Return the (x, y) coordinate for the center point of the cell that contains the specified text.  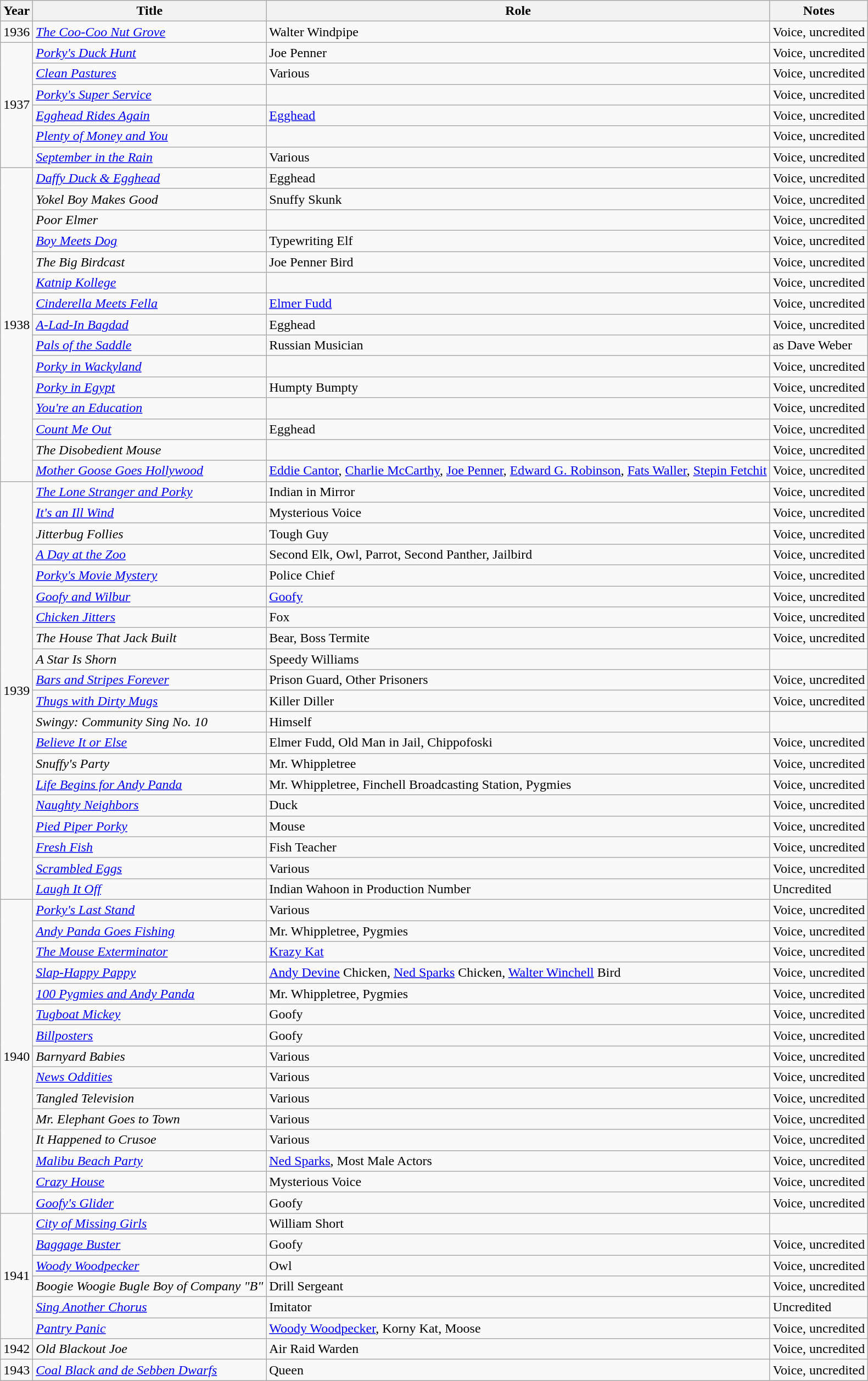
Ned Sparks, Most Male Actors (518, 1161)
The Coo-Coo Nut Grove (149, 32)
Mr. Elephant Goes to Town (149, 1119)
A-Lad-In Bagdad (149, 325)
Andy Devine Chicken, Ned Sparks Chicken, Walter Winchell Bird (518, 973)
Woody Woodpecker (149, 1265)
Billposters (149, 1035)
Barnyard Babies (149, 1056)
Indian in Mirror (518, 492)
Goofy's Glider (149, 1202)
Plenty of Money and You (149, 136)
Indian Wahoon in Production Number (518, 889)
Pantry Panic (149, 1328)
1940 (16, 1056)
Mother Goose Goes Hollywood (149, 471)
Speedy Williams (518, 659)
Queen (518, 1370)
Swingy: Community Sing No. 10 (149, 722)
Porky's Last Stand (149, 910)
Tough Guy (518, 533)
Woody Woodpecker, Korny Kat, Moose (518, 1328)
Fox (518, 617)
Coal Black and de Sebben Dwarfs (149, 1370)
Mr. Whippletree, Finchell Broadcasting Station, Pygmies (518, 784)
Prison Guard, Other Prisoners (518, 680)
100 Pygmies and Andy Panda (149, 994)
Fresh Fish (149, 847)
A Day at the Zoo (149, 554)
Baggage Buster (149, 1244)
Snuffy Skunk (518, 199)
Notes (819, 11)
Second Elk, Owl, Parrot, Second Panther, Jailbird (518, 554)
Humpty Bumpty (518, 387)
Jitterbug Follies (149, 533)
The Big Birdcast (149, 262)
Crazy House (149, 1182)
The Disobedient Mouse (149, 450)
Owl (518, 1265)
Naughty Neighbors (149, 805)
Tugboat Mickey (149, 1015)
Bars and Stripes Forever (149, 680)
as Dave Weber (819, 346)
1941 (16, 1276)
Yokel Boy Makes Good (149, 199)
The Mouse Exterminator (149, 952)
Eddie Cantor, Charlie McCarthy, Joe Penner, Edward G. Robinson, Fats Waller, Stepin Fetchit (518, 471)
Joe Penner (518, 53)
Boy Meets Dog (149, 241)
1938 (16, 324)
Snuffy's Party (149, 764)
Year (16, 11)
Duck (518, 805)
Typewriting Elf (518, 241)
Role (518, 11)
Police Chief (518, 575)
Boogie Woogie Bugle Boy of Company "B" (149, 1287)
Thugs with Dirty Mugs (149, 701)
Katnip Kollege (149, 283)
September in the Rain (149, 157)
Porky's Duck Hunt (149, 53)
Cinderella Meets Fella (149, 304)
Mouse (518, 826)
1939 (16, 690)
Tangled Television (149, 1098)
Russian Musician (518, 346)
Killer Diller (518, 701)
Clean Pastures (149, 74)
Believe It or Else (149, 743)
Pied Piper Porky (149, 826)
Mr. Whippletree (518, 764)
Goofy and Wilbur (149, 596)
Old Blackout Joe (149, 1349)
It's an Ill Wind (149, 513)
Title (149, 11)
Bear, Boss Termite (518, 638)
Air Raid Warden (518, 1349)
It Happened to Crusoe (149, 1140)
Life Begins for Andy Panda (149, 784)
Pals of the Saddle (149, 346)
Elmer Fudd, Old Man in Jail, Chippofoski (518, 743)
Walter Windpipe (518, 32)
Porky in Wackyland (149, 366)
You're an Education (149, 408)
Porky's Movie Mystery (149, 575)
The Lone Stranger and Porky (149, 492)
Slap-Happy Pappy (149, 973)
Fish Teacher (518, 847)
Egghead Rides Again (149, 115)
Laugh It Off (149, 889)
News Oddities (149, 1077)
1936 (16, 32)
1943 (16, 1370)
Chicken Jitters (149, 617)
Poor Elmer (149, 220)
Joe Penner Bird (518, 262)
The House That Jack Built (149, 638)
1937 (16, 105)
Count Me Out (149, 429)
Malibu Beach Party (149, 1161)
Elmer Fudd (518, 304)
Krazy Kat (518, 952)
Drill Sergeant (518, 1287)
City of Missing Girls (149, 1223)
Porky in Egypt (149, 387)
Daffy Duck & Egghead (149, 178)
A Star Is Shorn (149, 659)
Scrambled Eggs (149, 868)
Andy Panda Goes Fishing (149, 931)
Imitator (518, 1307)
Himself (518, 722)
Porky's Super Service (149, 94)
William Short (518, 1223)
1942 (16, 1349)
Sing Another Chorus (149, 1307)
